Scan for the cell matching the given text and deliver its (X, Y) coordinate at center. 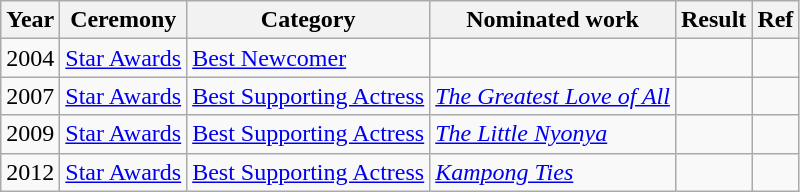
Kampong Ties (553, 172)
Ceremony (124, 20)
2007 (30, 96)
Year (30, 20)
Ref (776, 20)
Category (308, 20)
2012 (30, 172)
2009 (30, 134)
The Greatest Love of All (553, 96)
The Little Nyonya (553, 134)
Best Newcomer (308, 58)
2004 (30, 58)
Result (713, 20)
Nominated work (553, 20)
